From the cell containing the given text, extract its center point as (X, Y) coordinate. 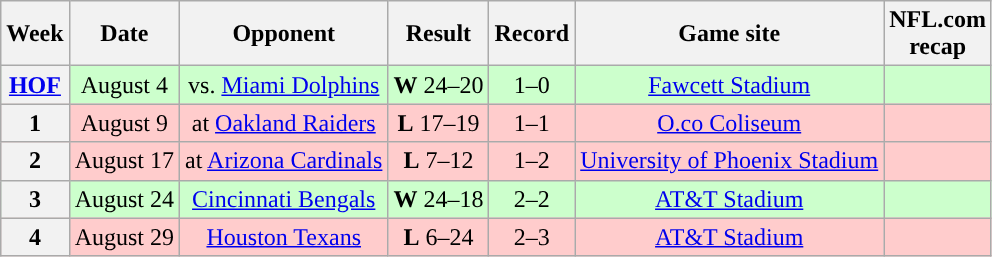
August 4 (124, 85)
at Oakland Raiders (284, 123)
W 24–20 (438, 85)
L 7–12 (438, 161)
August 9 (124, 123)
3 (35, 199)
Result (438, 34)
Game site (730, 34)
L 6–24 (438, 237)
August 29 (124, 237)
1–0 (532, 85)
1–2 (532, 161)
2–3 (532, 237)
Week (35, 34)
vs. Miami Dolphins (284, 85)
O.co Coliseum (730, 123)
University of Phoenix Stadium (730, 161)
NFL.comrecap (938, 34)
August 24 (124, 199)
Opponent (284, 34)
1 (35, 123)
4 (35, 237)
Record (532, 34)
Fawcett Stadium (730, 85)
Cincinnati Bengals (284, 199)
L 17–19 (438, 123)
W 24–18 (438, 199)
2–2 (532, 199)
Houston Texans (284, 237)
at Arizona Cardinals (284, 161)
2 (35, 161)
1–1 (532, 123)
Date (124, 34)
HOF (35, 85)
August 17 (124, 161)
